Provide the (X, Y) coordinate of the cell's center where the given text is located.  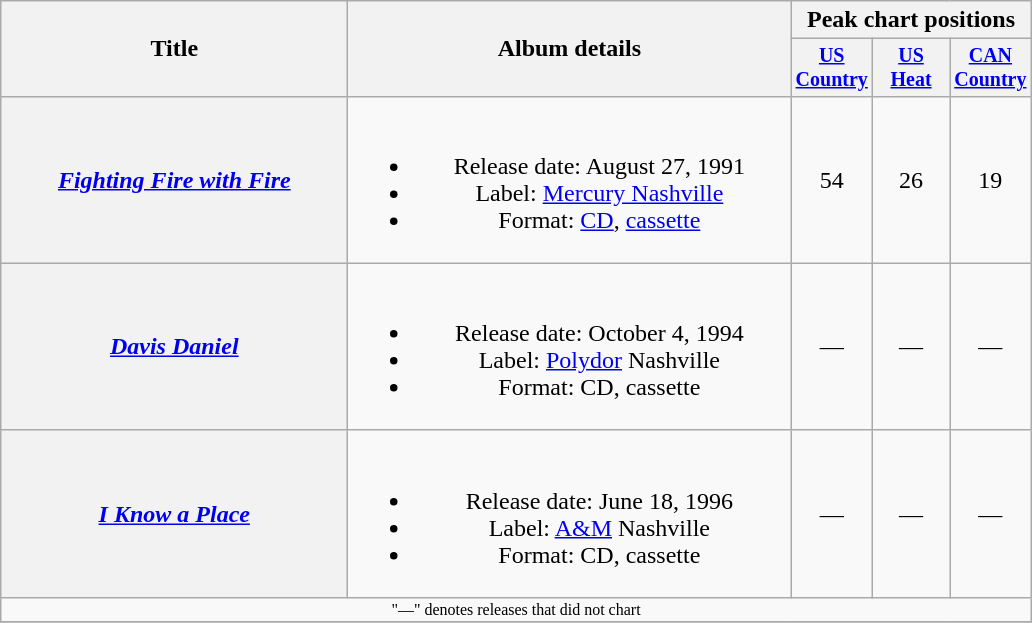
Release date: August 27, 1991Label: Mercury NashvilleFormat: CD, cassette (570, 180)
US Heat (912, 68)
Title (174, 49)
54 (832, 180)
US Country (832, 68)
CAN Country (991, 68)
"—" denotes releases that did not chart (516, 609)
Peak chart positions (911, 20)
Release date: October 4, 1994Label: Polydor NashvilleFormat: CD, cassette (570, 346)
26 (912, 180)
I Know a Place (174, 514)
19 (991, 180)
Davis Daniel (174, 346)
Album details (570, 49)
Fighting Fire with Fire (174, 180)
Release date: June 18, 1996Label: A&M NashvilleFormat: CD, cassette (570, 514)
